Return the [X, Y] coordinate for the center point of the cell that contains the specified text.  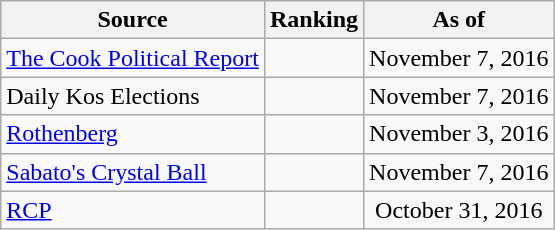
Source [133, 20]
As of [459, 20]
Sabato's Crystal Ball [133, 172]
Rothenberg [133, 134]
RCP [133, 210]
The Cook Political Report [133, 58]
October 31, 2016 [459, 210]
November 3, 2016 [459, 134]
Ranking [314, 20]
Daily Kos Elections [133, 96]
